Output the [x, y] coordinate of the center of the cell containing the given text.  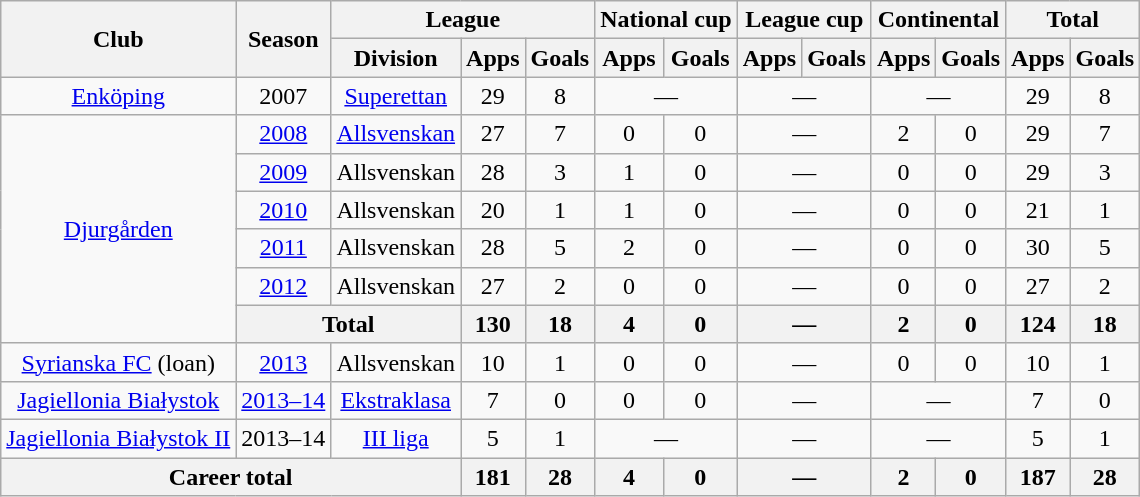
Superettan [396, 96]
2012 [284, 286]
Season [284, 39]
2013 [284, 362]
Ekstraklasa [396, 400]
2007 [284, 96]
National cup [666, 20]
2008 [284, 134]
20 [493, 210]
2011 [284, 248]
League cup [804, 20]
Jagiellonia Białystok [118, 400]
Club [118, 39]
2010 [284, 210]
187 [1038, 477]
30 [1038, 248]
21 [1038, 210]
Jagiellonia Białystok II [118, 438]
Djurgården [118, 229]
2009 [284, 172]
Career total [231, 477]
Division [396, 58]
181 [493, 477]
Continental [938, 20]
Syrianska FC (loan) [118, 362]
Enköping [118, 96]
III liga [396, 438]
130 [493, 324]
124 [1038, 324]
League [463, 20]
